Search for the cell housing the specified text and yield its (X, Y) center coordinate. 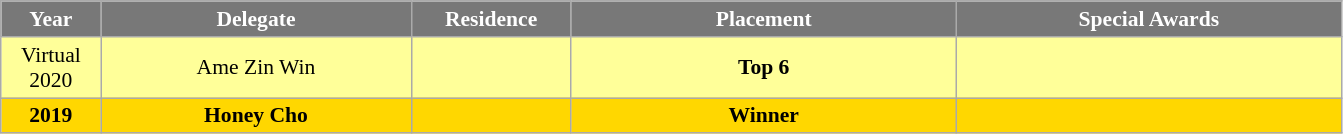
Year (51, 19)
Residence (491, 19)
Virtual 2020 (51, 68)
Placement (764, 19)
Winner (764, 116)
Delegate (256, 19)
Honey Cho (256, 116)
Special Awards (1148, 19)
Ame Zin Win (256, 68)
2019 (51, 116)
Top 6 (764, 68)
